From the cell containing the given text, extract its center point as [x, y] coordinate. 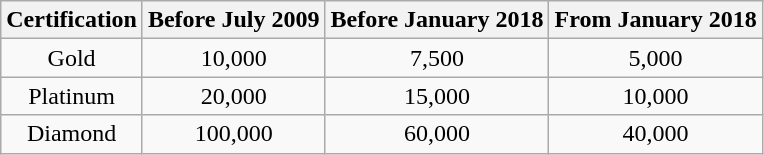
Before July 2009 [234, 20]
Diamond [72, 134]
5,000 [656, 58]
From January 2018 [656, 20]
Gold [72, 58]
Before January 2018 [437, 20]
Platinum [72, 96]
15,000 [437, 96]
Certification [72, 20]
100,000 [234, 134]
40,000 [656, 134]
20,000 [234, 96]
7,500 [437, 58]
60,000 [437, 134]
